From the cell containing the given text, extract its center point as [X, Y] coordinate. 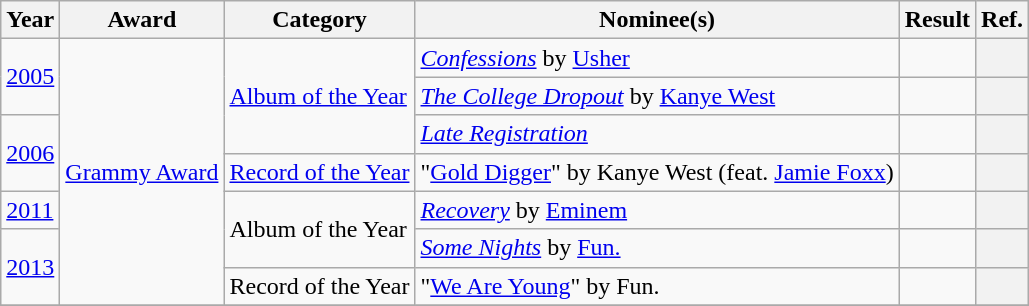
Result [937, 20]
Nominee(s) [657, 20]
Ref. [1002, 20]
2005 [30, 77]
2011 [30, 210]
2013 [30, 267]
2006 [30, 153]
"We Are Young" by Fun. [657, 286]
Some Nights by Fun. [657, 248]
Confessions by Usher [657, 58]
Recovery by Eminem [657, 210]
Award [142, 20]
"Gold Digger" by Kanye West (feat. Jamie Foxx) [657, 172]
Category [320, 20]
Late Registration [657, 134]
The College Dropout by Kanye West [657, 96]
Year [30, 20]
Grammy Award [142, 172]
